Scan for the cell matching the given text and deliver its (x, y) coordinate at center. 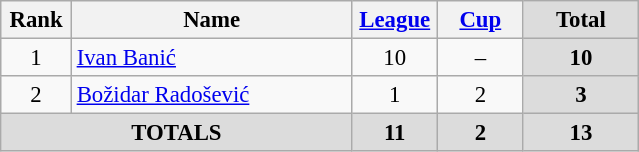
13 (581, 133)
TOTALS (176, 133)
Ivan Banić (212, 58)
3 (581, 95)
– (481, 58)
Božidar Radošević (212, 95)
Name (212, 20)
Total (581, 20)
Rank (36, 20)
League (395, 20)
11 (395, 133)
Cup (481, 20)
